Extract the [X, Y] coordinate from the center of the cell holding the provided text.  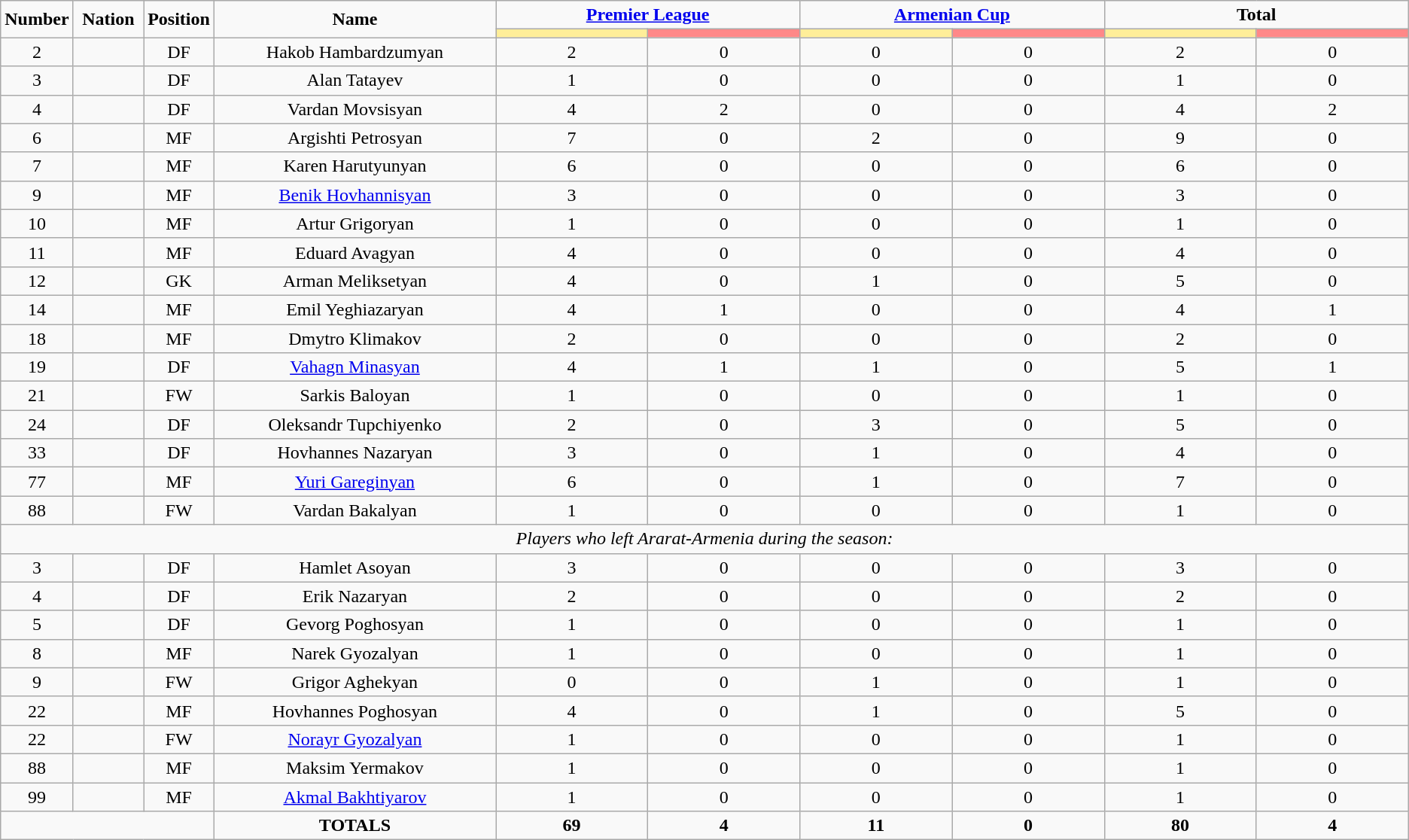
Hamlet Asoyan [355, 568]
Number [37, 20]
12 [37, 281]
Alan Tatayev [355, 81]
Name [355, 20]
19 [37, 367]
8 [37, 653]
Vardan Bakalyan [355, 510]
GK [179, 281]
Players who left Ararat-Armenia during the season: [704, 539]
24 [37, 425]
Gevorg Poghosyan [355, 625]
Position [179, 20]
Eduard Avagyan [355, 252]
Akmal Bakhtiyarov [355, 797]
Narek Gyozalyan [355, 653]
Arman Meliksetyan [355, 281]
Grigor Aghekyan [355, 682]
Argishti Petrosyan [355, 138]
18 [37, 338]
Sarkis Baloyan [355, 396]
77 [37, 482]
10 [37, 224]
Total [1256, 15]
80 [1180, 826]
Vahagn Minasyan [355, 367]
21 [37, 396]
Norayr Gyozalyan [355, 739]
Hovhannes Nazaryan [355, 453]
Vardan Movsisyan [355, 109]
99 [37, 797]
Artur Grigoryan [355, 224]
Benik Hovhannisyan [355, 195]
Emil Yeghiazaryan [355, 309]
Karen Harutyunyan [355, 166]
14 [37, 309]
Yuri Gareginyan [355, 482]
Nation [108, 20]
Oleksandr Tupchiyenko [355, 425]
Armenian Cup [952, 15]
Hovhannes Poghosyan [355, 711]
69 [571, 826]
TOTALS [355, 826]
Hakob Hambardzumyan [355, 52]
Maksim Yermakov [355, 768]
Dmytro Klimakov [355, 338]
33 [37, 453]
Erik Nazaryan [355, 596]
Premier League [647, 15]
